Return (x, y) of the center of cell containing provided text 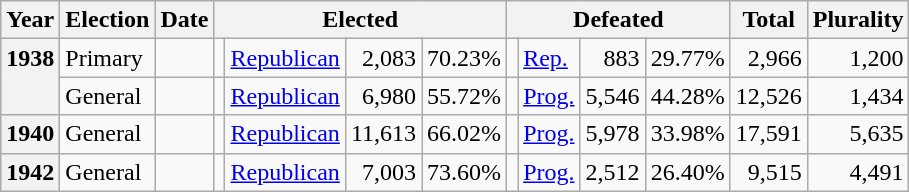
Elected (360, 20)
5,978 (612, 134)
2,512 (612, 172)
12,526 (768, 96)
44.28% (688, 96)
1,434 (858, 96)
Plurality (858, 20)
1,200 (858, 58)
17,591 (768, 134)
883 (612, 58)
Primary (108, 58)
2,083 (383, 58)
33.98% (688, 134)
5,635 (858, 134)
11,613 (383, 134)
Year (30, 20)
Rep. (549, 58)
Total (768, 20)
4,491 (858, 172)
73.60% (464, 172)
66.02% (464, 134)
Defeated (619, 20)
6,980 (383, 96)
7,003 (383, 172)
55.72% (464, 96)
1938 (30, 77)
Date (184, 20)
2,966 (768, 58)
26.40% (688, 172)
1942 (30, 172)
9,515 (768, 172)
70.23% (464, 58)
1940 (30, 134)
29.77% (688, 58)
Election (108, 20)
5,546 (612, 96)
